Search for the cell housing the specified text and yield its (X, Y) center coordinate. 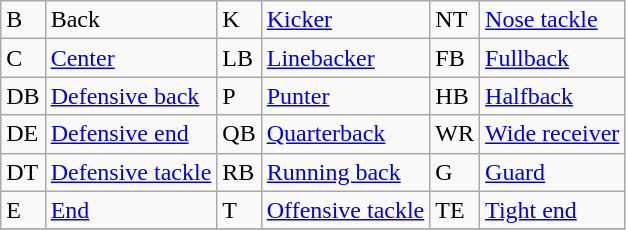
TE (455, 210)
LB (239, 58)
Center (131, 58)
HB (455, 96)
DB (23, 96)
B (23, 20)
Defensive end (131, 134)
Kicker (346, 20)
Fullback (552, 58)
QB (239, 134)
FB (455, 58)
C (23, 58)
Running back (346, 172)
Punter (346, 96)
DE (23, 134)
Nose tackle (552, 20)
Tight end (552, 210)
Defensive back (131, 96)
Quarterback (346, 134)
Offensive tackle (346, 210)
End (131, 210)
Guard (552, 172)
K (239, 20)
T (239, 210)
Defensive tackle (131, 172)
RB (239, 172)
Back (131, 20)
NT (455, 20)
P (239, 96)
Wide receiver (552, 134)
Halfback (552, 96)
WR (455, 134)
G (455, 172)
DT (23, 172)
Linebacker (346, 58)
E (23, 210)
